Provide the [x, y] coordinate of the cell's center where the given text is located.  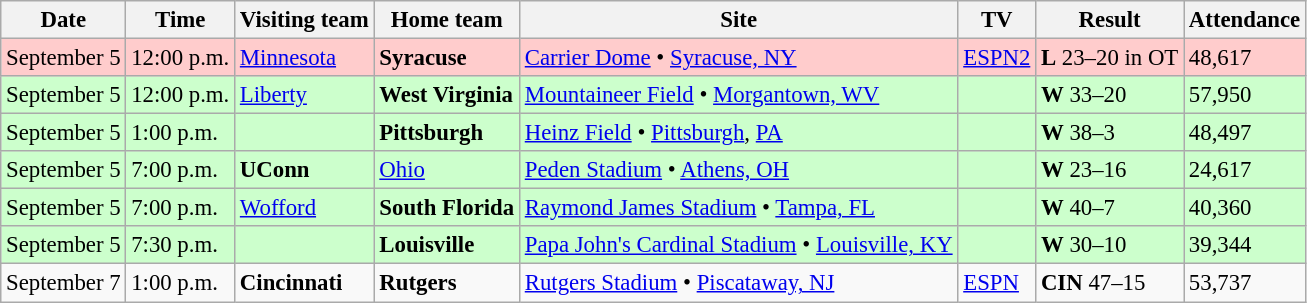
CIN 47–15 [1110, 283]
West Virginia [446, 95]
39,344 [1245, 245]
Liberty [304, 95]
Wofford [304, 208]
Papa John's Cardinal Stadium • Louisville, KY [738, 245]
Home team [446, 20]
7:30 p.m. [180, 245]
South Florida [446, 208]
W 30–10 [1110, 245]
Mountaineer Field • Morgantown, WV [738, 95]
Site [738, 20]
48,617 [1245, 58]
Syracuse [446, 58]
Result [1110, 20]
Heinz Field • Pittsburgh, PA [738, 133]
September 7 [64, 283]
W 38–3 [1110, 133]
Time [180, 20]
ESPN2 [997, 58]
Minnesota [304, 58]
48,497 [1245, 133]
Raymond James Stadium • Tampa, FL [738, 208]
Pittsburgh [446, 133]
Date [64, 20]
Rutgers Stadium • Piscataway, NJ [738, 283]
Ohio [446, 170]
L 23–20 in OT [1110, 58]
53,737 [1245, 283]
W 23–16 [1110, 170]
Louisville [446, 245]
Rutgers [446, 283]
Attendance [1245, 20]
24,617 [1245, 170]
Visiting team [304, 20]
TV [997, 20]
Peden Stadium • Athens, OH [738, 170]
W 40–7 [1110, 208]
57,950 [1245, 95]
Carrier Dome • Syracuse, NY [738, 58]
40,360 [1245, 208]
Cincinnati [304, 283]
ESPN [997, 283]
W 33–20 [1110, 95]
UConn [304, 170]
